For the text-containing cell, return its midpoint in [x, y] coordinate format. 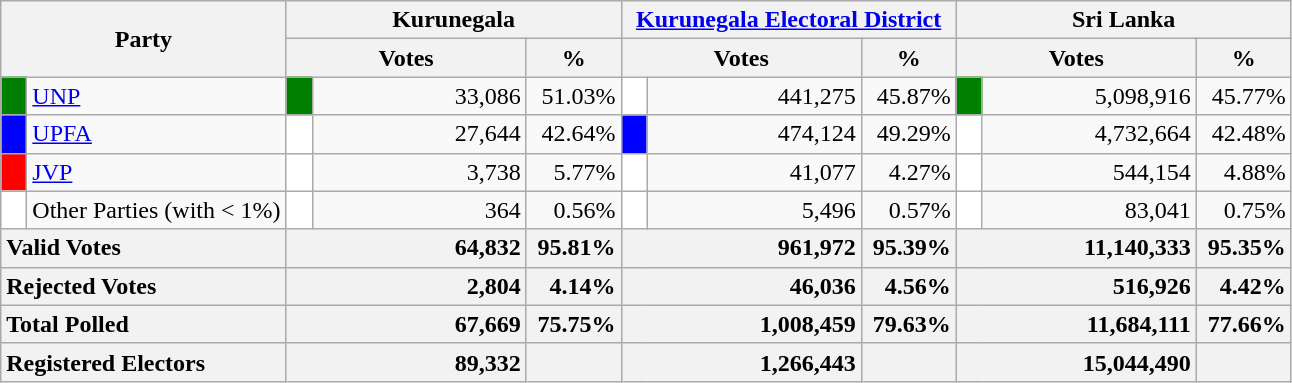
51.03% [574, 96]
95.39% [908, 248]
Registered Electors [144, 362]
Total Polled [144, 324]
544,154 [1089, 172]
UNP [156, 96]
42.48% [1244, 134]
15,044,490 [1076, 362]
45.87% [908, 96]
4.27% [908, 172]
Kurunegala Electoral District [788, 20]
3,738 [419, 172]
961,972 [741, 248]
46,036 [741, 286]
Other Parties (with < 1%) [156, 210]
49.29% [908, 134]
95.81% [574, 248]
1,008,459 [741, 324]
516,926 [1076, 286]
11,140,333 [1076, 248]
4.88% [1244, 172]
83,041 [1089, 210]
95.35% [1244, 248]
5.77% [574, 172]
441,275 [754, 96]
Party [144, 39]
Valid Votes [144, 248]
0.56% [574, 210]
79.63% [908, 324]
Sri Lanka [1124, 20]
67,669 [406, 324]
42.64% [574, 134]
JVP [156, 172]
4,732,664 [1089, 134]
474,124 [754, 134]
0.57% [908, 210]
41,077 [754, 172]
45.77% [1244, 96]
89,332 [406, 362]
Kurunegala [454, 20]
5,098,916 [1089, 96]
77.66% [1244, 324]
64,832 [406, 248]
1,266,443 [741, 362]
364 [419, 210]
5,496 [754, 210]
4.42% [1244, 286]
11,684,111 [1076, 324]
2,804 [406, 286]
0.75% [1244, 210]
UPFA [156, 134]
27,644 [419, 134]
4.14% [574, 286]
Rejected Votes [144, 286]
33,086 [419, 96]
75.75% [574, 324]
4.56% [908, 286]
